Search for the cell housing the specified text and yield its [X, Y] center coordinate. 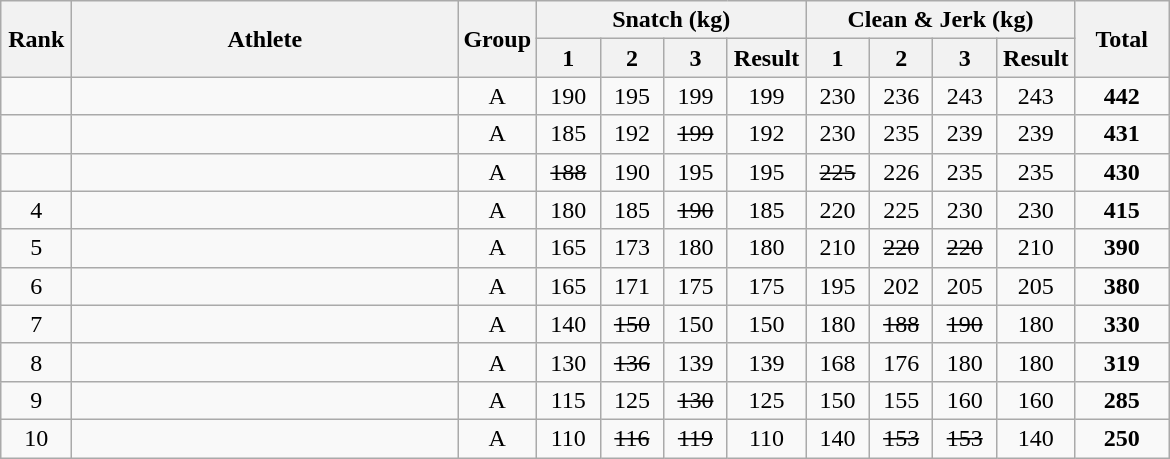
119 [696, 438]
8 [36, 362]
115 [569, 400]
319 [1122, 362]
236 [901, 96]
390 [1122, 248]
226 [901, 172]
380 [1122, 286]
442 [1122, 96]
Total [1122, 39]
Group [498, 39]
168 [838, 362]
136 [632, 362]
155 [901, 400]
176 [901, 362]
431 [1122, 134]
116 [632, 438]
5 [36, 248]
171 [632, 286]
330 [1122, 324]
4 [36, 210]
Snatch (kg) [672, 20]
6 [36, 286]
7 [36, 324]
Clean & Jerk (kg) [940, 20]
202 [901, 286]
415 [1122, 210]
285 [1122, 400]
Rank [36, 39]
430 [1122, 172]
9 [36, 400]
173 [632, 248]
Athlete [265, 39]
250 [1122, 438]
10 [36, 438]
